Determine the [x, y] coordinate at the center of the cell enclosing the given text.  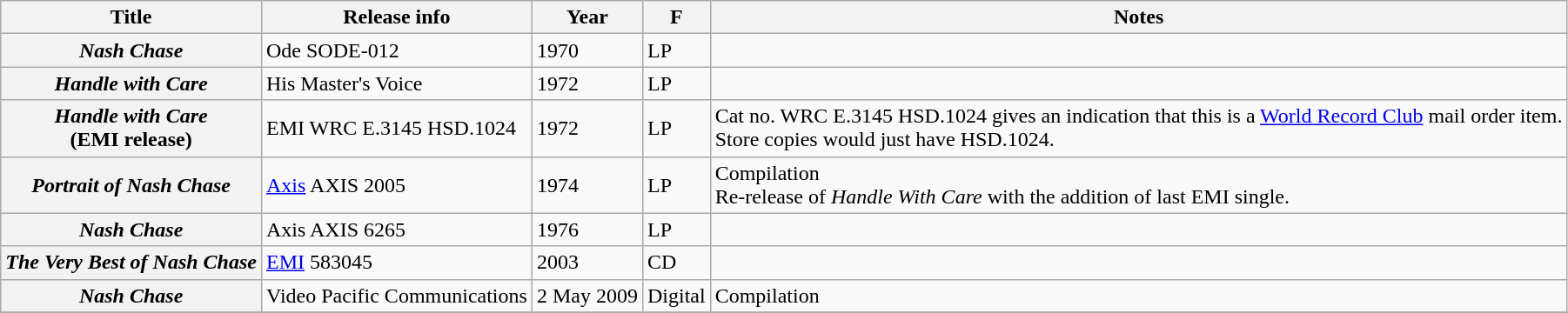
The Very Best of Nash Chase [131, 263]
CompilationRe-release of Handle With Care with the addition of last EMI single. [1138, 184]
Notes [1138, 17]
Year [586, 17]
CD [676, 263]
Portrait of Nash Chase [131, 184]
EMI 583045 [397, 263]
EMI WRC E.3145 HSD.1024 [397, 129]
2 May 2009 [586, 296]
F [676, 17]
Handle with Care(EMI release) [131, 129]
1974 [586, 184]
Video Pacific Communications [397, 296]
Release info [397, 17]
Compilation [1138, 296]
1970 [586, 50]
Axis AXIS 6265 [397, 230]
Cat no. WRC E.3145 HSD.1024 gives an indication that this is a World Record Club mail order item.Store copies would just have HSD.1024. [1138, 129]
Digital [676, 296]
Axis AXIS 2005 [397, 184]
2003 [586, 263]
1976 [586, 230]
Title [131, 17]
Handle with Care [131, 83]
His Master's Voice [397, 83]
Ode SODE-012 [397, 50]
